Provide the [x, y] coordinate of the cell's center where the given text is located.  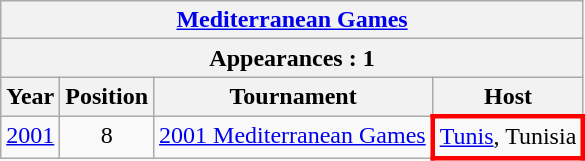
Tournament [294, 97]
Tunis, Tunisia [508, 136]
Year [30, 97]
Host [508, 97]
Appearances : 1 [292, 58]
Position [107, 97]
2001 [30, 136]
Mediterranean Games [292, 20]
8 [107, 136]
2001 Mediterranean Games [294, 136]
